For the text-containing cell, return its midpoint in [X, Y] coordinate format. 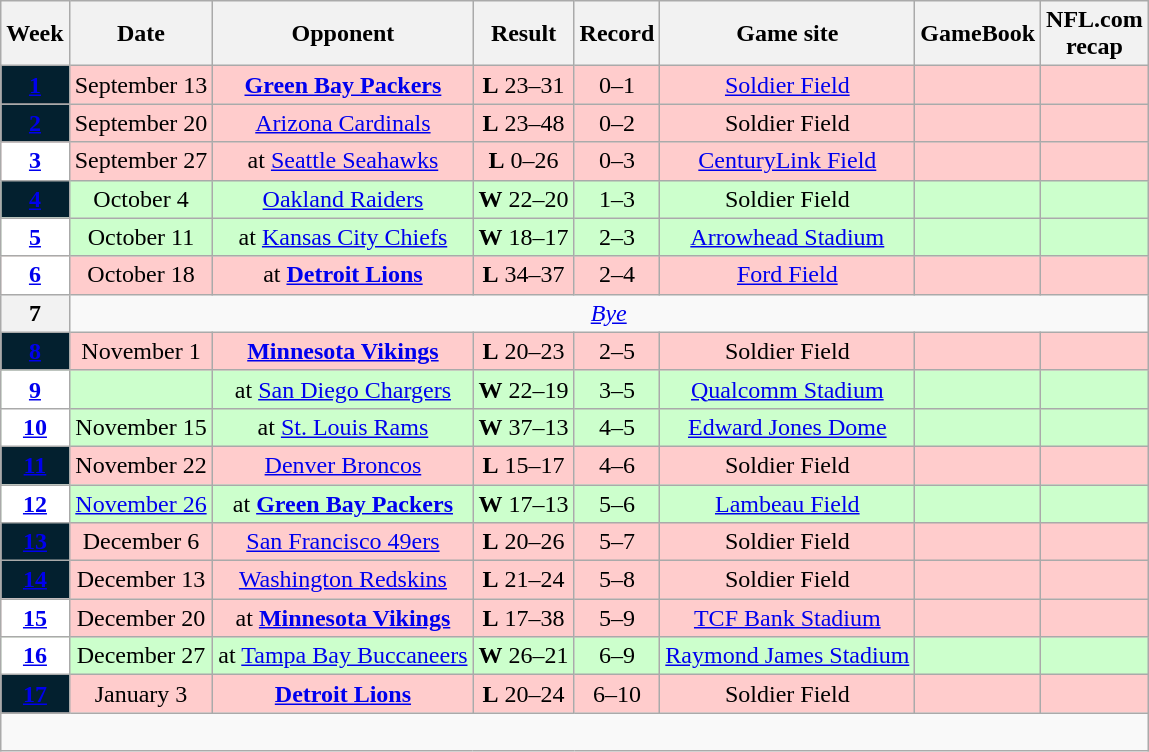
October 18 [141, 275]
2–3 [617, 237]
at Minnesota Vikings [343, 618]
0–2 [617, 123]
Ford Field [788, 275]
Green Bay Packers [343, 85]
W 17–13 [524, 503]
San Francisco 49ers [343, 542]
5–7 [617, 542]
6–9 [617, 656]
Bye [608, 313]
5–9 [617, 618]
L 0–26 [524, 161]
November 26 [141, 503]
GameBook [978, 34]
Date [141, 34]
at Detroit Lions [343, 275]
4 [35, 199]
5–6 [617, 503]
6–10 [617, 694]
NFL.comrecap [1095, 34]
Game site [788, 34]
L 15–17 [524, 465]
Detroit Lions [343, 694]
October 11 [141, 237]
November 1 [141, 351]
11 [35, 465]
Week [35, 34]
1–3 [617, 199]
6 [35, 275]
at St. Louis Rams [343, 427]
Arrowhead Stadium [788, 237]
October 4 [141, 199]
December 6 [141, 542]
2–5 [617, 351]
Lambeau Field [788, 503]
Arizona Cardinals [343, 123]
3 [35, 161]
12 [35, 503]
Edward Jones Dome [788, 427]
TCF Bank Stadium [788, 618]
W 22–20 [524, 199]
September 13 [141, 85]
15 [35, 618]
November 15 [141, 427]
16 [35, 656]
W 37–13 [524, 427]
at Tampa Bay Buccaneers [343, 656]
4–5 [617, 427]
at Kansas City Chiefs [343, 237]
L 20–23 [524, 351]
January 3 [141, 694]
7 [35, 313]
L 23–48 [524, 123]
at Green Bay Packers [343, 503]
5–8 [617, 580]
L 20–24 [524, 694]
CenturyLink Field [788, 161]
9 [35, 389]
December 27 [141, 656]
L 21–24 [524, 580]
Oakland Raiders [343, 199]
at Seattle Seahawks [343, 161]
Opponent [343, 34]
3–5 [617, 389]
13 [35, 542]
Record [617, 34]
December 20 [141, 618]
10 [35, 427]
Qualcomm Stadium [788, 389]
September 20 [141, 123]
0–1 [617, 85]
W 26–21 [524, 656]
5 [35, 237]
L 34–37 [524, 275]
8 [35, 351]
L 17–38 [524, 618]
L 23–31 [524, 85]
December 13 [141, 580]
4–6 [617, 465]
Minnesota Vikings [343, 351]
Washington Redskins [343, 580]
September 27 [141, 161]
Result [524, 34]
0–3 [617, 161]
L 20–26 [524, 542]
W 18–17 [524, 237]
14 [35, 580]
17 [35, 694]
Denver Broncos [343, 465]
1 [35, 85]
W 22–19 [524, 389]
Raymond James Stadium [788, 656]
2 [35, 123]
at San Diego Chargers [343, 389]
November 22 [141, 465]
2–4 [617, 275]
